Output the [x, y] coordinate of the center of the cell containing the given text.  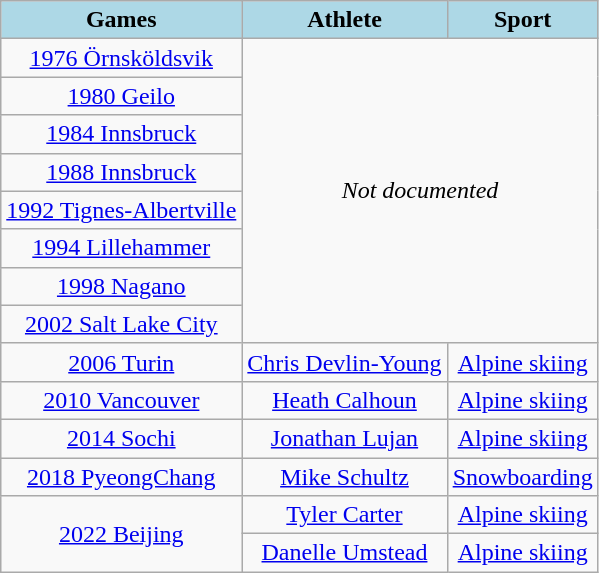
Not documented [420, 191]
2010 Vancouver [122, 400]
2022 Beijing [122, 534]
Sport [522, 20]
Snowboarding [522, 477]
2014 Sochi [122, 438]
Athlete [344, 20]
Chris Devlin-Young [344, 362]
1998 Nagano [122, 286]
Jonathan Lujan [344, 438]
1984 Innsbruck [122, 134]
1988 Innsbruck [122, 172]
2006 Turin [122, 362]
Games [122, 20]
1994 Lillehammer [122, 248]
1992 Tignes-Albertville [122, 210]
2018 PyeongChang [122, 477]
1980 Geilo [122, 96]
1976 Örnsköldsvik [122, 58]
2002 Salt Lake City [122, 324]
Danelle Umstead [344, 553]
Mike Schultz [344, 477]
Tyler Carter [344, 515]
Heath Calhoun [344, 400]
